Output the [X, Y] coordinate of the center of the cell containing the given text.  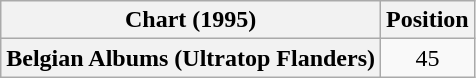
Belgian Albums (Ultratop Flanders) [191, 58]
Position [428, 20]
Chart (1995) [191, 20]
45 [428, 58]
